For the text-containing cell, return its midpoint in (x, y) coordinate format. 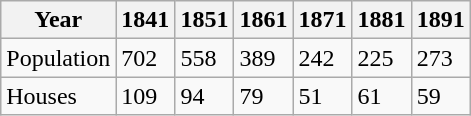
225 (382, 58)
242 (322, 58)
558 (204, 58)
1841 (146, 20)
59 (440, 96)
389 (264, 58)
Population (58, 58)
1851 (204, 20)
61 (382, 96)
109 (146, 96)
1881 (382, 20)
702 (146, 58)
1891 (440, 20)
Houses (58, 96)
79 (264, 96)
51 (322, 96)
1871 (322, 20)
273 (440, 58)
1861 (264, 20)
Year (58, 20)
94 (204, 96)
